Provide the [x, y] coordinate of the cell's center where the given text is located.  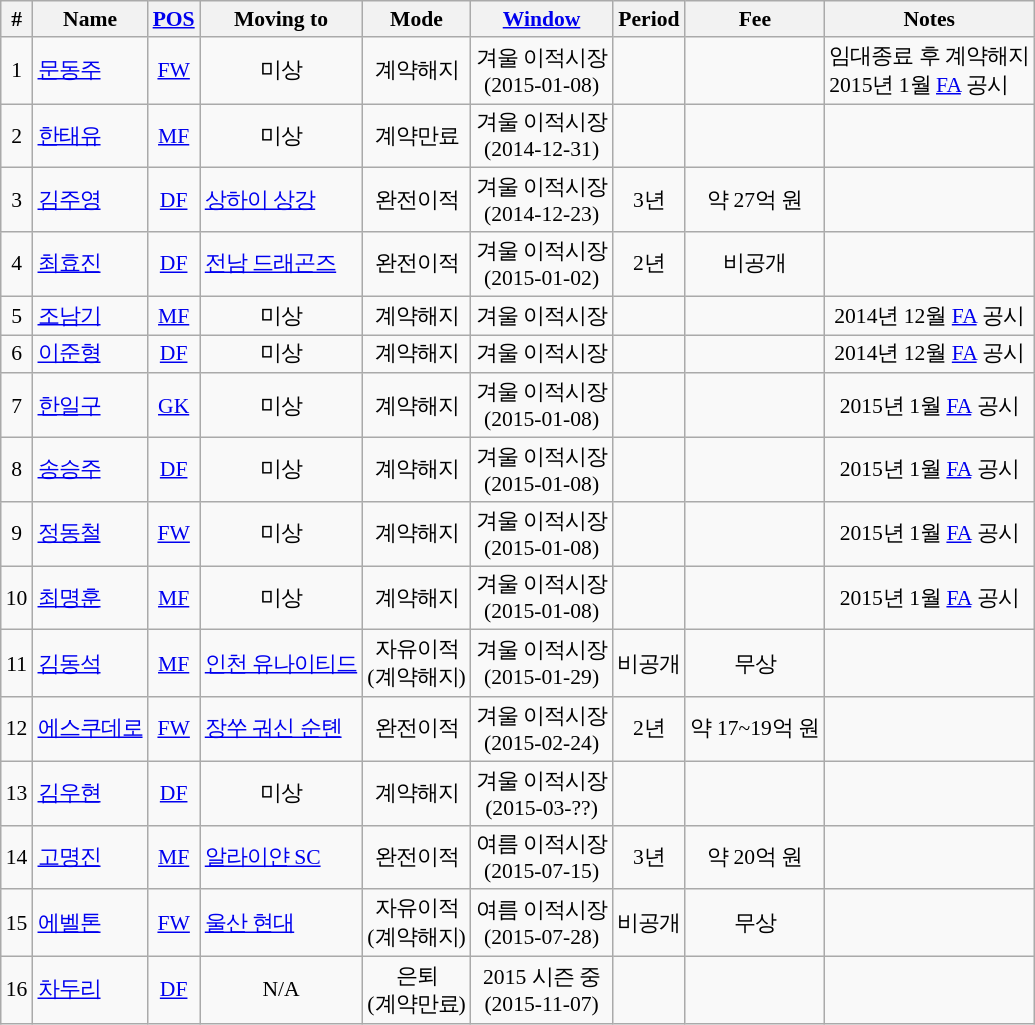
7 [17, 406]
겨울 이적시장(2014-12-31) [542, 136]
Name [90, 19]
조남기 [90, 316]
약 27억 원 [754, 200]
1 [17, 70]
Window [542, 19]
GK [174, 406]
13 [17, 793]
겨울 이적시장(2015-02-24) [542, 729]
임대종료 후 계약해지2015년 1월 FA 공시 [929, 70]
겨울 이적시장(2015-01-02) [542, 264]
이준형 [90, 354]
15 [17, 924]
10 [17, 598]
장쑤 궈신 순톈 [282, 729]
문동주 [90, 70]
POS [174, 19]
Moving to [282, 19]
김동석 [90, 664]
Mode [416, 19]
겨울 이적시장(2015-01-29) [542, 664]
5 [17, 316]
최명훈 [90, 598]
상하이 상강 [282, 200]
계약만료 [416, 136]
전남 드래곤즈 [282, 264]
여름 이적시장(2015-07-28) [542, 924]
송승주 [90, 470]
고명진 [90, 857]
에벨톤 [90, 924]
14 [17, 857]
16 [17, 990]
Period [648, 19]
김주영 [90, 200]
최효진 [90, 264]
차두리 [90, 990]
약 20억 원 [754, 857]
여름 이적시장(2015-07-15) [542, 857]
약 17~19억 원 [754, 729]
에스쿠데로 [90, 729]
알라이얀 SC [282, 857]
3 [17, 200]
Fee [754, 19]
울산 현대 [282, 924]
은퇴(계약만료) [416, 990]
인천 유나이티드 [282, 664]
8 [17, 470]
4 [17, 264]
김우현 [90, 793]
Notes [929, 19]
12 [17, 729]
2015 시즌 중(2015-11-07) [542, 990]
6 [17, 354]
11 [17, 664]
한태유 [90, 136]
겨울 이적시장(2014-12-23) [542, 200]
한일구 [90, 406]
2 [17, 136]
겨울 이적시장(2015-03-??) [542, 793]
9 [17, 534]
N/A [282, 990]
정동철 [90, 534]
# [17, 19]
